Return the [X, Y] coordinate for the center point of the cell that contains the specified text.  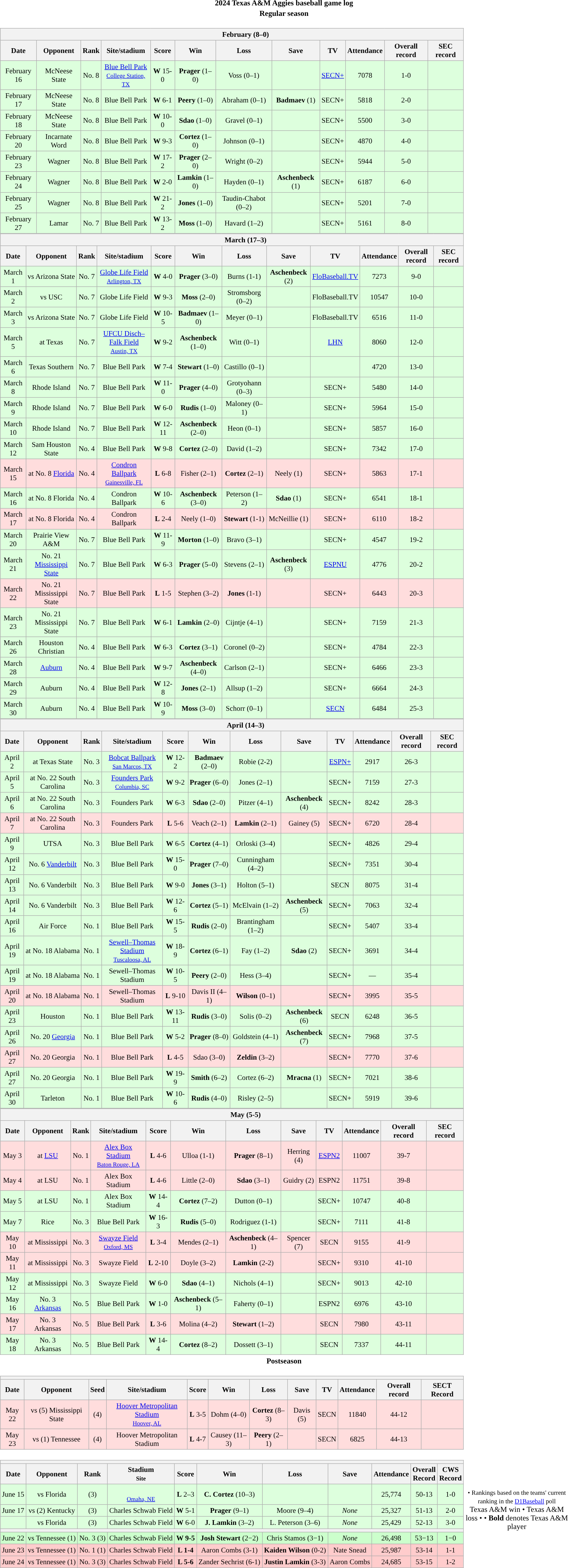
30-4 [411, 864]
May 23 [12, 1439]
Seed [98, 1390]
Moss (3–0) [198, 709]
Aschenbeck (6) [304, 1016]
Aschenbeck (1–0) [198, 342]
5201 [365, 202]
W 16-3 [158, 1222]
Morton (1–0) [198, 539]
Prairie View A&M [51, 539]
Sdao (1) [288, 499]
25-3 [416, 709]
vs (5) Mississippi State [56, 1414]
ESPN+ [340, 762]
Condron BallparkGainesville, FL [124, 474]
Coronel (0–2) [244, 647]
Schorr (0–1) [244, 709]
UFCU Disch–Falk FieldAustin, TX [124, 342]
W 4-0 [163, 277]
April 6 [12, 803]
Holton (5–1) [255, 885]
Cunningham (4–2) [255, 864]
Sdao (3–1) [253, 1180]
Sdao (2) [304, 951]
April 16 [12, 925]
Allsup (1–2) [244, 688]
Prager (3–0) [198, 277]
April 2 [12, 762]
May 5 [13, 1201]
W 9-7 [163, 667]
W 12-6 [175, 905]
Moore (9–4) [295, 1511]
Aaron Combs [350, 1562]
9-0 [416, 277]
Smith (6–2) [209, 1078]
Solis (0–2) [255, 1016]
February 18 [18, 121]
53−13 [424, 1538]
Goldstein (4–1) [255, 1036]
March 30 [13, 709]
W 10-0 [163, 121]
Moss (1–0) [195, 223]
Cortez (8–3) [269, 1414]
17-0 [416, 449]
May 16 [13, 1303]
Brantingham (1–2) [255, 925]
41-9 [403, 1242]
41-10 [403, 1262]
April 9 [12, 844]
Cijntje (4–1) [244, 622]
Prager (7–0) [209, 864]
May 17 [13, 1324]
10547 [379, 297]
Swayze FieldOxford, MS [119, 1242]
29-4 [411, 844]
Rudis (5–0) [198, 1222]
Peery (2–0) [209, 975]
W 18-9 [175, 951]
4826 [372, 844]
Risley (2–5) [255, 1098]
February 25 [18, 202]
L 1-5 [163, 593]
Peterson (1–2) [244, 499]
Josh Stewart (2−2) [229, 1538]
Air Force [53, 925]
53-14 [424, 1550]
5500 [365, 121]
W 12-2 [175, 762]
W 1-0 [158, 1303]
Stewart (1-1) [244, 519]
April 13 [12, 885]
March 22 [13, 593]
May 3 [13, 1156]
44-11 [403, 1345]
Prager (5–0) [198, 564]
Rice [48, 1222]
Omaha, NE [141, 1494]
W 19-9 [175, 1078]
9155 [361, 1242]
March 21 [13, 564]
7273 [379, 277]
Grotyohann (0–3) [244, 388]
Faherty (0–1) [253, 1303]
1-1 [450, 1550]
Badmaev (1) [296, 100]
5919 [372, 1098]
Prager (8–1) [253, 1156]
38-6 [411, 1078]
Fay (1–2) [255, 951]
Stewart (1–2) [253, 1324]
Tarleton [53, 1098]
March 8 [13, 388]
June 24 [13, 1562]
Incarnate Word [59, 141]
W 9-0 [175, 885]
CWSRecord [450, 1474]
23-3 [416, 667]
6466 [379, 667]
24-3 [416, 688]
W 15-5 [175, 925]
Chris Stamos (3−1) [295, 1538]
37-5 [411, 1036]
Jones (1–0) [195, 202]
Hoover Metropolitan Stadium [147, 1439]
Dohm (4–0) [229, 1414]
39-7 [403, 1156]
SECT Record [442, 1390]
March 9 [13, 408]
McNeillie (1) [288, 519]
25,429 [391, 1523]
W 11-0 [163, 388]
Witt (0–1) [244, 342]
8060 [379, 342]
McElvain (1–2) [255, 905]
8075 [372, 885]
David (1–2) [244, 449]
W 10-9 [163, 709]
6484 [379, 709]
March 2 [13, 297]
Stromsborg (0–2) [244, 297]
Lamkin (2–1) [255, 823]
Moss (2–0) [198, 297]
Prager (1–0) [195, 75]
April 30 [12, 1098]
11-0 [416, 317]
March 6 [13, 367]
7111 [361, 1222]
39-8 [403, 1180]
L 3-4 [158, 1242]
W 9-5 [186, 1538]
StadiumSite [141, 1474]
11751 [361, 1180]
1−0 [450, 1538]
22-3 [416, 647]
16-0 [416, 428]
6443 [379, 593]
1-2 [450, 1562]
June 23 [13, 1550]
May 10 [13, 1242]
35-5 [411, 996]
Guidry (2) [299, 1180]
5863 [379, 474]
OverallRecord [424, 1474]
43-10 [403, 1303]
37-6 [411, 1057]
8242 [372, 803]
Blue Bell ParkCollege Station, TX [126, 75]
L 4-5 [175, 1057]
Lamar [59, 223]
March 1 [13, 277]
4776 [379, 564]
Rodriguez (1-1) [253, 1222]
Aschenbeck (4) [304, 803]
Zander Sechrist (6-1) [229, 1562]
Neely (1–0) [198, 519]
March 17 [13, 519]
W 7-4 [163, 367]
3691 [372, 951]
Bobcat BallparkSan Marcos, TX [132, 762]
No. 1 (1) [93, 1550]
May (5-5) [232, 1115]
Sdao (3–0) [209, 1057]
9013 [361, 1283]
15-0 [416, 408]
Rudis (2–0) [209, 925]
Kaiden Wilson (0-2) [295, 1550]
Aschenbeck (5–1) [198, 1303]
April 5 [12, 782]
Mendes (2–1) [198, 1242]
March 12 [13, 449]
Gravel (0–1) [244, 121]
March 16 [13, 499]
Jones (1-1) [244, 593]
4720 [379, 367]
14-0 [416, 388]
33-4 [411, 925]
20-3 [416, 593]
L 2-4 [163, 519]
February 27 [18, 223]
Sdao (2–0) [209, 803]
at Texas State [53, 762]
Castillo (0–1) [244, 367]
25,327 [391, 1511]
June 22 [13, 1538]
C. Cortez (10–3) [229, 1494]
31-4 [411, 885]
7063 [372, 905]
Aschenbeck (5) [304, 905]
vs (2) Kentucky [52, 1511]
March 3 [13, 317]
26-3 [411, 762]
Cortez (6–1) [209, 951]
Aschenbeck (2) [288, 277]
L 9-10 [175, 996]
39-6 [411, 1098]
7078 [365, 75]
UTSA [53, 844]
6-0 [406, 182]
18-2 [416, 519]
Spencer (7) [299, 1242]
35-4 [411, 975]
Herring (4) [299, 1156]
March 29 [13, 688]
Cortez (3–1) [198, 647]
3995 [372, 996]
Prager (9–1) [229, 1511]
Molina (4–2) [198, 1324]
vs (1) Tennessee [56, 1439]
February 17 [18, 100]
7770 [372, 1057]
44-12 [399, 1414]
Cortez (8–2) [198, 1345]
Davis (5) [302, 1414]
Voss (0–1) [244, 75]
Taudin-Chabot (0–2) [244, 202]
Aaron Combs (3-1) [229, 1550]
6187 [365, 182]
5407 [372, 925]
W 9-8 [163, 449]
7021 [372, 1078]
W 6-5 [175, 844]
Sewell–Thomas StadiumTuscaloosa, AL [132, 951]
ESPNU [335, 564]
Dossett (3–1) [253, 1345]
W 5-1 [186, 1511]
5161 [365, 223]
4870 [365, 141]
March 20 [13, 539]
51-13 [424, 1511]
7968 [372, 1036]
May 11 [13, 1262]
21-3 [416, 622]
41-8 [403, 1222]
5818 [365, 100]
25,987 [391, 1550]
Nichols (4–1) [253, 1283]
28-4 [411, 823]
L 1-4 [186, 1550]
13-0 [416, 367]
4547 [379, 539]
7351 [372, 864]
7342 [379, 449]
4-0 [406, 141]
Doyle (3–2) [198, 1262]
26,498 [391, 1538]
W 5-2 [175, 1036]
W 17-2 [163, 162]
Sdao (4–1) [198, 1283]
Peery (2–1) [269, 1439]
Dutton (0–1) [253, 1201]
W 13-11 [175, 1016]
5-0 [406, 162]
February 23 [18, 162]
Cortez (5–1) [209, 905]
Prager (4–0) [198, 388]
44-13 [399, 1439]
6825 [357, 1439]
J. Lamkin (3–2) [229, 1523]
Cortez (6–2) [255, 1078]
Sam Houston State [51, 449]
6110 [379, 519]
Lamkin (2–0) [198, 622]
Cortez (2–0) [198, 449]
Gainey (5) [304, 823]
May 22 [12, 1414]
April 12 [12, 864]
May 12 [13, 1283]
Aschenbeck (3–0) [198, 499]
Aschenbeck (4–0) [198, 667]
Meyer (0–1) [244, 317]
Aschenbeck (3) [288, 564]
Badmaev (2–0) [209, 762]
Zeldin (3–2) [255, 1057]
L 2-10 [158, 1262]
W 13-2 [163, 223]
20-2 [416, 564]
Jones (3–1) [209, 885]
April 7 [12, 823]
Aschenbeck (4–1) [253, 1242]
Nate Snead [350, 1550]
6541 [379, 499]
February 20 [18, 141]
Prager (6–0) [209, 782]
Lamkin (1–0) [195, 182]
Johnson (0–1) [244, 141]
Sdao (1–0) [195, 121]
LHN [335, 342]
L 3-5 [198, 1414]
Davis II (4–1) [209, 996]
Bravo (3–1) [244, 539]
Pitzer (4–1) [255, 803]
April (14–3) [232, 725]
Prager (8–0) [209, 1036]
Wright (0–2) [244, 162]
W 21-2 [163, 202]
7337 [361, 1345]
6720 [372, 823]
34-4 [411, 951]
Stevens (2–1) [244, 564]
5480 [379, 388]
April 26 [12, 1036]
10-0 [416, 297]
19-2 [416, 539]
6516 [379, 317]
Aschenbeck (2–0) [198, 428]
February (8–0) [232, 34]
40-8 [403, 1201]
Causey (11–3) [229, 1439]
May 7 [13, 1222]
5857 [379, 428]
Lamkin (2-2) [253, 1262]
Cortez (7–2) [198, 1201]
Stewart (1–0) [198, 367]
W 12-8 [163, 688]
Justin Lamkin (3-3) [295, 1562]
March 15 [13, 474]
Ulloa (1-1) [198, 1156]
Neely (1) [288, 474]
W 11-9 [163, 539]
Fisher (2–1) [198, 474]
April 23 [12, 1016]
42-10 [403, 1283]
February 16 [18, 75]
vs USC [51, 297]
4784 [379, 647]
Cortez (2–1) [244, 474]
May 18 [13, 1345]
Rudis (3–0) [209, 1016]
L 4-7 [198, 1439]
April 14 [12, 905]
Aschenbeck (1) [296, 182]
52-13 [424, 1523]
Prager (2–0) [195, 162]
50-13 [424, 1494]
43-11 [403, 1324]
Houston Christian [51, 647]
Havard (1–2) [244, 223]
Orloski (3–4) [255, 844]
25,774 [391, 1494]
36-5 [411, 1016]
at Texas [51, 342]
17-1 [416, 474]
March 10 [13, 428]
2917 [372, 762]
11007 [361, 1156]
Stephen (3–2) [198, 593]
June 17 [13, 1511]
March (17–3) [232, 240]
6976 [361, 1303]
Carlson (2–1) [244, 667]
Hayden (0–1) [244, 182]
Rudis (1–0) [198, 408]
Founders ParkColumbia, SC [132, 782]
— [372, 975]
24,685 [391, 1562]
Cortez (4–1) [209, 844]
6248 [372, 1016]
Aschenbeck (7) [304, 1036]
53-15 [424, 1562]
L 6-8 [163, 474]
Burns (1-1) [244, 277]
March 28 [13, 667]
6664 [379, 688]
April 20 [12, 996]
Hess (3–4) [255, 975]
18-1 [416, 499]
Globe Life FieldArlington, TX [124, 277]
7980 [361, 1324]
28-3 [411, 803]
May 4 [13, 1180]
Alex Box StadiumBaton Rouge, LA [119, 1156]
Houston [53, 1016]
L. Peterson (3–6) [295, 1523]
February 24 [18, 182]
Cortez (1–0) [195, 141]
Little (2–0) [198, 1180]
5944 [365, 162]
Rudis (4–0) [209, 1098]
June 15 [13, 1494]
L 2–3 [186, 1494]
W 2-0 [163, 182]
March 26 [13, 647]
Hoover Metropolitan StadiumHoover, AL [147, 1414]
L 3-6 [158, 1324]
Maloney (0–1) [244, 408]
11840 [357, 1414]
7-0 [406, 202]
Mracna (1) [304, 1078]
W 12-11 [163, 428]
9310 [361, 1262]
Veach (2–1) [209, 823]
Badmaev (1–0) [198, 317]
Heon (0–1) [244, 428]
Abraham (0–1) [244, 100]
March 23 [13, 622]
Texas Southern [51, 367]
10747 [361, 1201]
27-3 [411, 782]
32-4 [411, 905]
8-0 [406, 223]
Peery (1–0) [195, 100]
Robie (2-2) [255, 762]
March 5 [13, 342]
12-0 [416, 342]
Wilson (0–1) [255, 996]
5964 [379, 408]
